Return [x, y] of the center of cell containing provided text 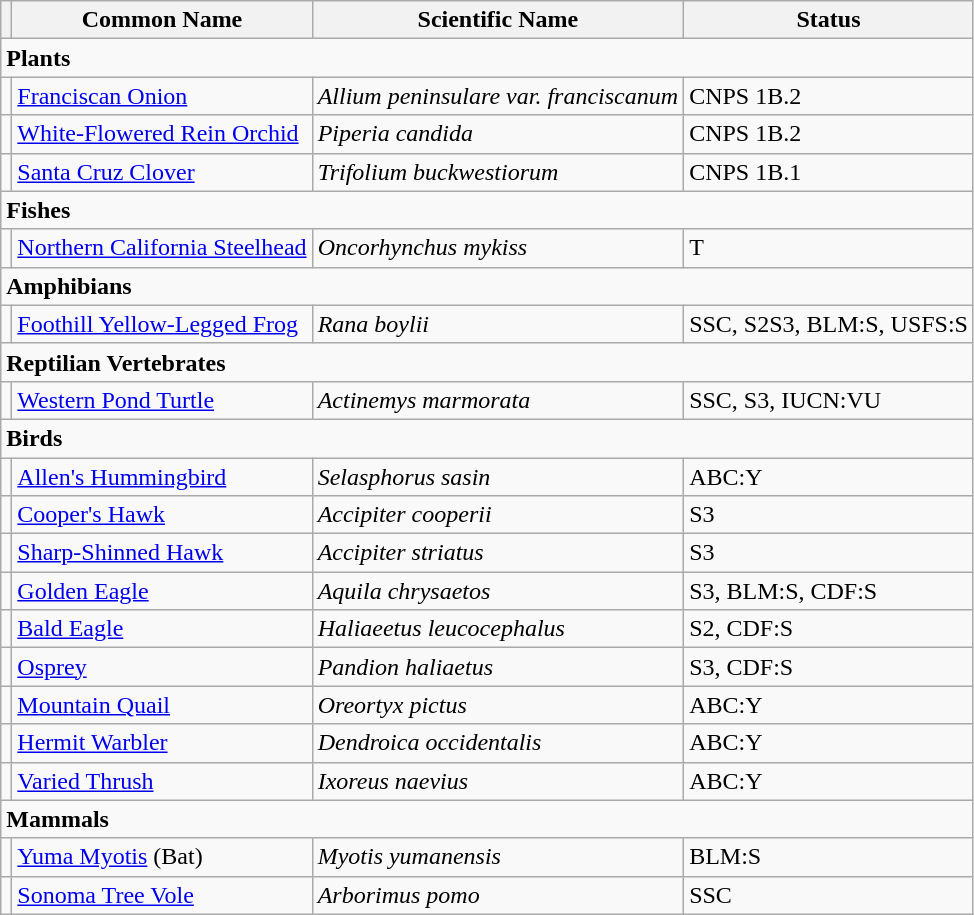
Common Name [162, 20]
Ixoreus naevius [498, 781]
Mammals [488, 819]
Allen's Hummingbird [162, 477]
T [829, 248]
CNPS 1B.1 [829, 172]
Arborimus pomo [498, 895]
Cooper's Hawk [162, 515]
Aquila chrysaetos [498, 591]
S3, CDF:S [829, 667]
Western Pond Turtle [162, 400]
Foothill Yellow-Legged Frog [162, 324]
Osprey [162, 667]
White-Flowered Rein Orchid [162, 134]
Trifolium buckwestiorum [498, 172]
Actinemys marmorata [498, 400]
Selasphorus sasin [498, 477]
Accipiter cooperii [498, 515]
BLM:S [829, 857]
Piperia candida [498, 134]
Status [829, 20]
Hermit Warbler [162, 743]
Fishes [488, 210]
Accipiter striatus [498, 553]
Franciscan Onion [162, 96]
Varied Thrush [162, 781]
S2, CDF:S [829, 629]
Bald Eagle [162, 629]
Amphibians [488, 286]
SSC [829, 895]
Northern California Steelhead [162, 248]
Reptilian Vertebrates [488, 362]
Golden Eagle [162, 591]
Birds [488, 438]
Dendroica occidentalis [498, 743]
Pandion haliaetus [498, 667]
Yuma Myotis (Bat) [162, 857]
S3, BLM:S, CDF:S [829, 591]
Santa Cruz Clover [162, 172]
SSC, S2S3, BLM:S, USFS:S [829, 324]
Haliaeetus leucocephalus [498, 629]
Sonoma Tree Vole [162, 895]
Oreortyx pictus [498, 705]
Myotis yumanensis [498, 857]
Plants [488, 58]
Mountain Quail [162, 705]
Allium peninsulare var. franciscanum [498, 96]
Rana boylii [498, 324]
SSC, S3, IUCN:VU [829, 400]
Scientific Name [498, 20]
Sharp-Shinned Hawk [162, 553]
Oncorhynchus mykiss [498, 248]
